Extract the [x, y] coordinate from the center of the cell holding the provided text.  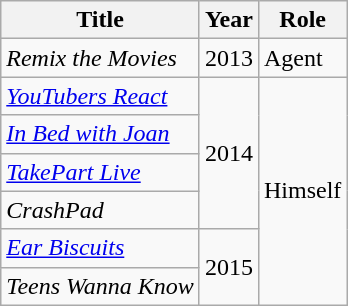
In Bed with Joan [100, 134]
2014 [228, 153]
Teens Wanna Know [100, 286]
YouTubers React [100, 96]
Agent [302, 58]
CrashPad [100, 210]
2013 [228, 58]
Role [302, 20]
2015 [228, 267]
Remix the Movies [100, 58]
Year [228, 20]
Himself [302, 191]
Title [100, 20]
Ear Biscuits [100, 248]
TakePart Live [100, 172]
